Locate the cell with the specified text and output its (X, Y) center coordinate. 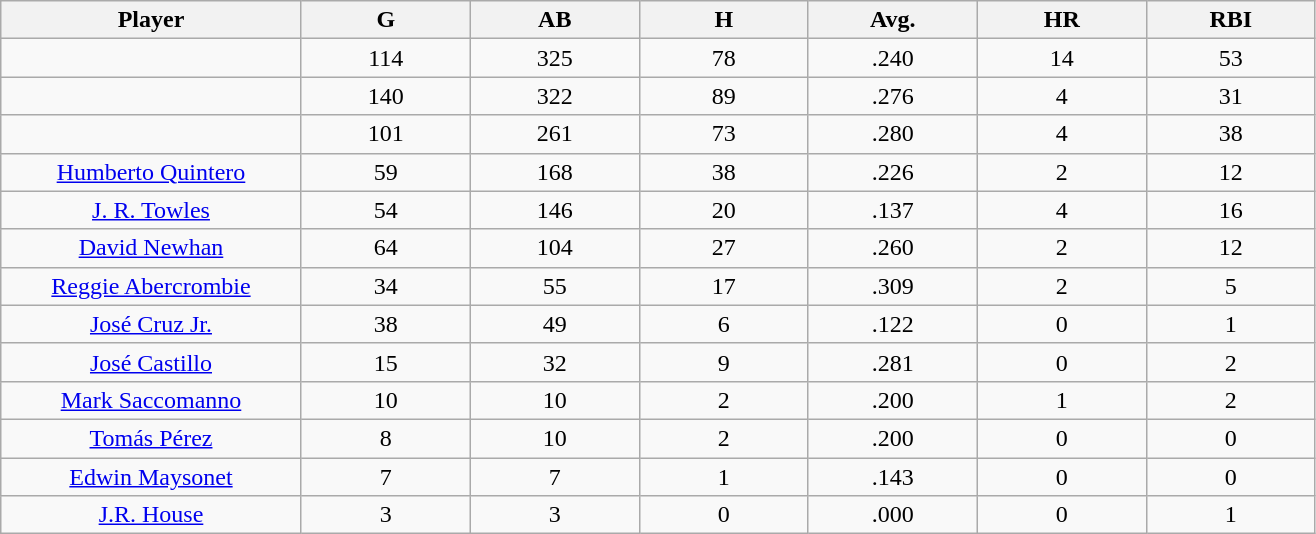
José Cruz Jr. (151, 324)
9 (724, 362)
114 (386, 58)
J. R. Towles (151, 210)
6 (724, 324)
53 (1230, 58)
89 (724, 96)
Mark Saccomanno (151, 400)
146 (554, 210)
AB (554, 20)
Player (151, 20)
.240 (892, 58)
17 (724, 286)
Reggie Abercrombie (151, 286)
José Castillo (151, 362)
49 (554, 324)
HR (1062, 20)
Avg. (892, 20)
.122 (892, 324)
.280 (892, 134)
16 (1230, 210)
.281 (892, 362)
15 (386, 362)
322 (554, 96)
.309 (892, 286)
64 (386, 248)
55 (554, 286)
168 (554, 172)
59 (386, 172)
J.R. House (151, 515)
73 (724, 134)
.000 (892, 515)
140 (386, 96)
Edwin Maysonet (151, 477)
.226 (892, 172)
20 (724, 210)
.137 (892, 210)
54 (386, 210)
Humberto Quintero (151, 172)
.260 (892, 248)
Tomás Pérez (151, 438)
5 (1230, 286)
G (386, 20)
H (724, 20)
8 (386, 438)
RBI (1230, 20)
.276 (892, 96)
261 (554, 134)
325 (554, 58)
34 (386, 286)
14 (1062, 58)
David Newhan (151, 248)
27 (724, 248)
32 (554, 362)
101 (386, 134)
31 (1230, 96)
104 (554, 248)
.143 (892, 477)
78 (724, 58)
